For the text-containing cell, return its midpoint in [X, Y] coordinate format. 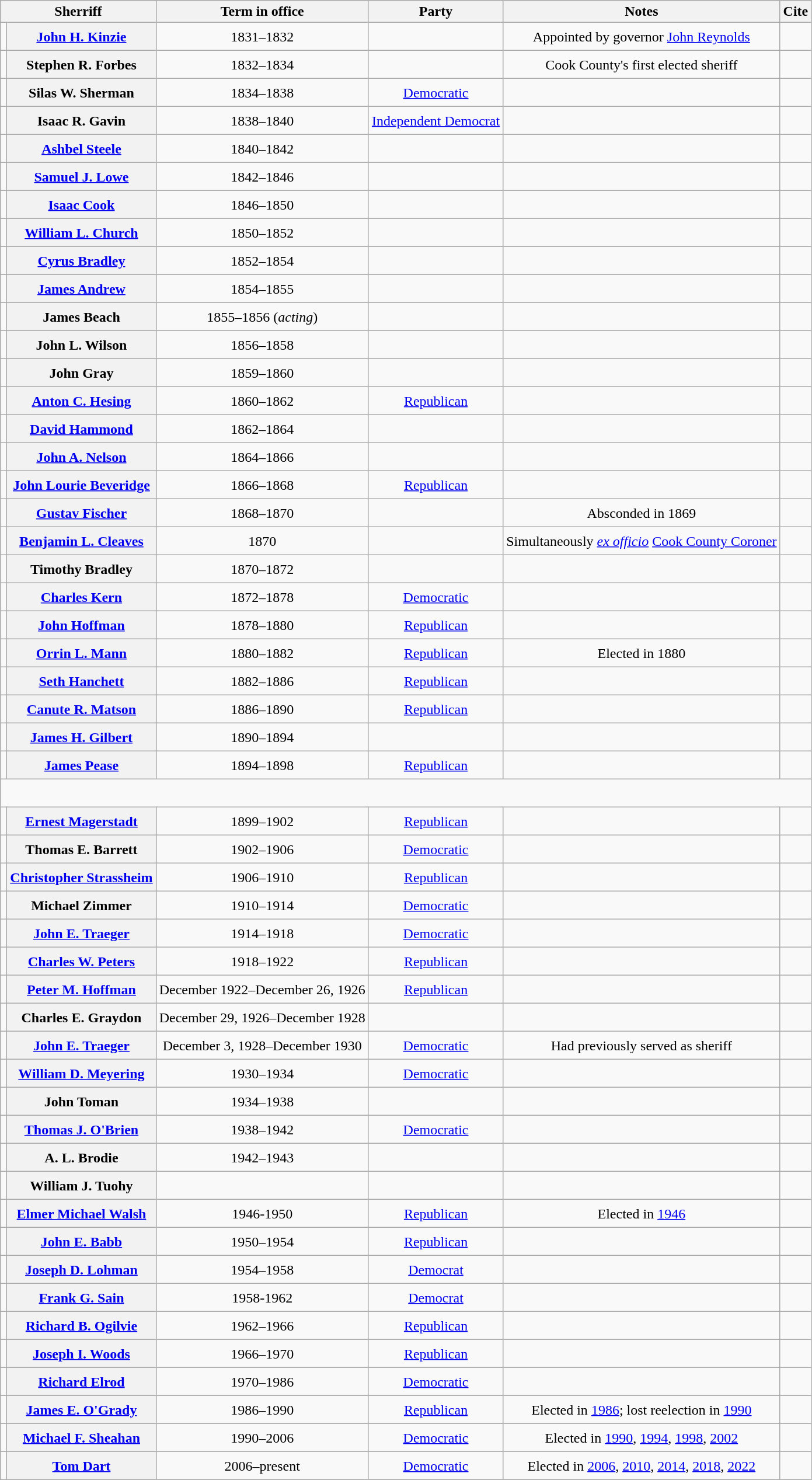
Gustav Fischer [82, 513]
1878–1880 [262, 625]
Elected in 1880 [642, 653]
John Toman [82, 1102]
1934–1938 [262, 1102]
Charles E. Graydon [82, 1018]
1986–1990 [262, 1410]
Sherriff [78, 12]
Ernest Magerstadt [82, 821]
1954–1958 [262, 1270]
Cyrus Bradley [82, 261]
1872–1878 [262, 597]
1870–1872 [262, 569]
December 29, 1926–December 1928 [262, 1018]
1852–1854 [262, 261]
Michael F. Sheahan [82, 1438]
1831–1832 [262, 37]
Elected in 1990, 1994, 1998, 2002 [642, 1438]
Ashbel Steele [82, 149]
1966–1970 [262, 1354]
Frank G. Sain [82, 1298]
Tom Dart [82, 1466]
Simultaneously ex officio Cook County Coroner [642, 541]
1918–1922 [262, 962]
A. L. Brodie [82, 1158]
Elmer Michael Walsh [82, 1214]
December 1922–December 26, 1926 [262, 990]
Samuel J. Lowe [82, 177]
William J. Tuohy [82, 1186]
1910–1914 [262, 906]
1962–1966 [262, 1326]
1856–1858 [262, 345]
Elected in 1946 [642, 1214]
Joseph D. Lohman [82, 1270]
2006–present [262, 1466]
1855–1856 (acting) [262, 317]
1906–1910 [262, 877]
John Gray [82, 373]
David Hammond [82, 429]
John L. Wilson [82, 345]
1950–1954 [262, 1242]
1899–1902 [262, 821]
Christopher Strassheim [82, 877]
Term in office [262, 12]
1880–1882 [262, 653]
Isaac Cook [82, 205]
James E. O'Grady [82, 1410]
1946-1950 [262, 1214]
1864–1866 [262, 457]
William L. Church [82, 233]
Had previously served as sheriff [642, 1046]
Cite [796, 12]
Silas W. Sherman [82, 93]
Party [435, 12]
William D. Meyering [82, 1074]
Joseph I. Woods [82, 1354]
1870 [262, 541]
James H. Gilbert [82, 737]
1958-1962 [262, 1298]
Appointed by governor John Reynolds [642, 37]
1890–1894 [262, 737]
Charles W. Peters [82, 962]
1846–1850 [262, 205]
John E. Babb [82, 1242]
John H. Kinzie [82, 37]
1942–1943 [262, 1158]
Thomas J. O'Brien [82, 1130]
Notes [642, 12]
1832–1834 [262, 65]
1840–1842 [262, 149]
John Lourie Beveridge [82, 485]
1859–1860 [262, 373]
1902–1906 [262, 849]
Absconded in 1869 [642, 513]
Richard B. Ogilvie [82, 1326]
Independent Democrat [435, 121]
Peter M. Hoffman [82, 990]
Cook County's first elected sheriff [642, 65]
1854–1855 [262, 289]
1894–1898 [262, 765]
December 3, 1928–December 1930 [262, 1046]
1886–1890 [262, 709]
Michael Zimmer [82, 906]
1970–1986 [262, 1382]
James Beach [82, 317]
1850–1852 [262, 233]
John A. Nelson [82, 457]
1868–1870 [262, 513]
Thomas E. Barrett [82, 849]
1914–1918 [262, 934]
Charles Kern [82, 597]
Canute R. Matson [82, 709]
1990–2006 [262, 1438]
1862–1864 [262, 429]
1882–1886 [262, 681]
Stephen R. Forbes [82, 65]
Anton C. Hesing [82, 401]
1930–1934 [262, 1074]
1938–1942 [262, 1130]
James Andrew [82, 289]
Richard Elrod [82, 1382]
John Hoffman [82, 625]
1842–1846 [262, 177]
1860–1862 [262, 401]
Seth Hanchett [82, 681]
Isaac R. Gavin [82, 121]
Elected in 1986; lost reelection in 1990 [642, 1410]
1834–1838 [262, 93]
James Pease [82, 765]
1866–1868 [262, 485]
1838–1840 [262, 121]
Benjamin L. Cleaves [82, 541]
Orrin L. Mann [82, 653]
Elected in 2006, 2010, 2014, 2018, 2022 [642, 1466]
Timothy Bradley [82, 569]
